Provide the [x, y] coordinate of the cell's center where the given text is located.  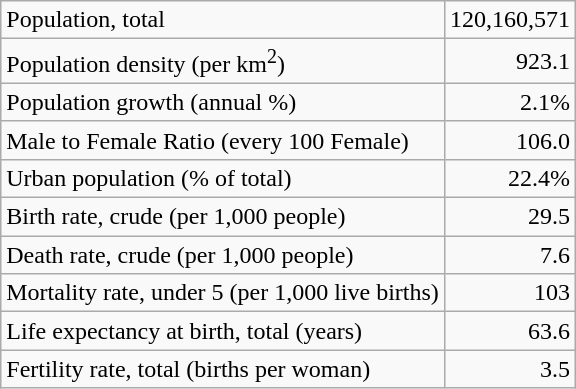
Birth rate, crude (per 1,000 people) [223, 217]
Population density (per km2) [223, 62]
2.1% [510, 102]
106.0 [510, 140]
7.6 [510, 255]
Mortality rate, under 5 (per 1,000 live births) [223, 293]
Life expectancy at birth, total (years) [223, 331]
Death rate, crude (per 1,000 people) [223, 255]
Male to Female Ratio (every 100 Female) [223, 140]
Urban population (% of total) [223, 178]
Population growth (annual %) [223, 102]
63.6 [510, 331]
Fertility rate, total (births per woman) [223, 369]
3.5 [510, 369]
923.1 [510, 62]
29.5 [510, 217]
103 [510, 293]
Population, total [223, 20]
22.4% [510, 178]
120,160,571 [510, 20]
